Scan for the cell matching the given text and deliver its (X, Y) coordinate at center. 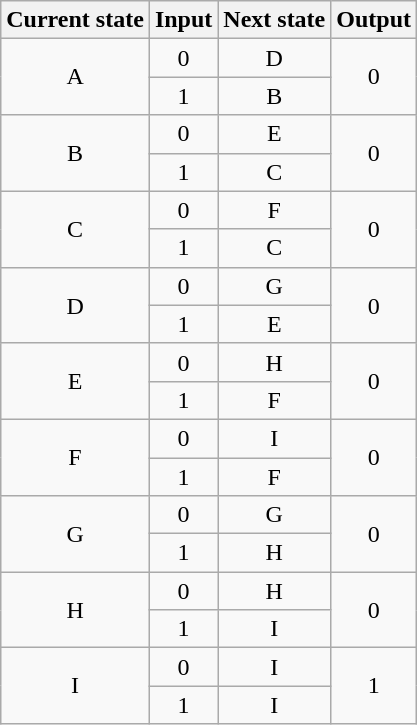
Current state (76, 20)
A (76, 77)
Input (183, 20)
Output (374, 20)
Next state (274, 20)
